For the text-containing cell, return its midpoint in (x, y) coordinate format. 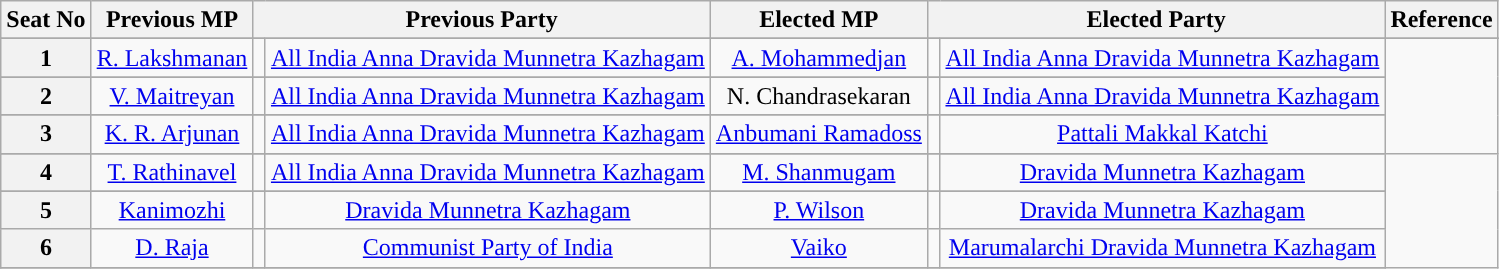
Elected MP (818, 20)
Reference (1442, 20)
5 (46, 210)
R. Lakshmanan (172, 58)
Anbumani Ramadoss (818, 134)
A. Mohammedjan (818, 58)
3 (46, 134)
Previous Party (482, 20)
1 (46, 58)
P. Wilson (818, 210)
D. Raja (172, 248)
4 (46, 172)
Kanimozhi (172, 210)
6 (46, 248)
Seat No (46, 20)
2 (46, 96)
Communist Party of India (488, 248)
Pattali Makkal Katchi (1162, 134)
Previous MP (172, 20)
Vaiko (818, 248)
K. R. Arjunan (172, 134)
Marumalarchi Dravida Munnetra Kazhagam (1162, 248)
T. Rathinavel (172, 172)
M. Shanmugam (818, 172)
V. Maitreyan (172, 96)
Elected Party (1156, 20)
N. Chandrasekaran (818, 96)
